From the cell containing the given text, extract its center point as (X, Y) coordinate. 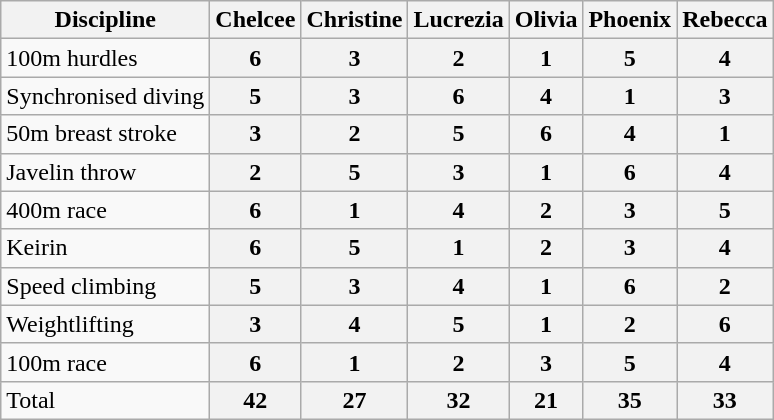
100m hurdles (106, 58)
Javelin throw (106, 172)
Synchronised diving (106, 96)
Chelcee (256, 20)
Discipline (106, 20)
33 (725, 400)
35 (630, 400)
Weightlifting (106, 324)
Lucrezia (458, 20)
Keirin (106, 248)
Speed climbing (106, 286)
Christine (354, 20)
Total (106, 400)
21 (546, 400)
32 (458, 400)
27 (354, 400)
100m race (106, 362)
Phoenix (630, 20)
42 (256, 400)
Olivia (546, 20)
Rebecca (725, 20)
50m breast stroke (106, 134)
400m race (106, 210)
